Pinpoint the cell where the given text exists, returning its [X, Y] midpoint coordinate. 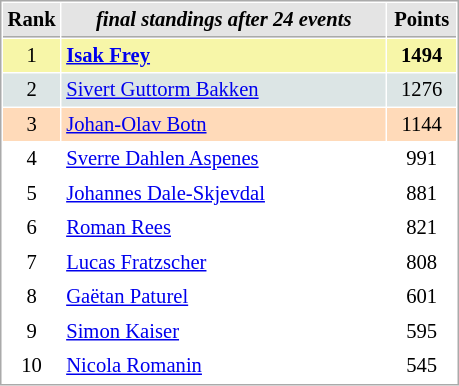
2 [32, 90]
601 [422, 296]
8 [32, 296]
Sverre Dahlen Aspenes [224, 158]
Points [422, 20]
1276 [422, 90]
Lucas Fratzscher [224, 262]
Isak Frey [224, 56]
Gaëtan Paturel [224, 296]
4 [32, 158]
Roman Rees [224, 228]
Simon Kaiser [224, 332]
7 [32, 262]
1 [32, 56]
881 [422, 194]
808 [422, 262]
545 [422, 366]
595 [422, 332]
991 [422, 158]
6 [32, 228]
3 [32, 124]
final standings after 24 events [224, 20]
5 [32, 194]
Nicola Romanin [224, 366]
1494 [422, 56]
821 [422, 228]
1144 [422, 124]
Rank [32, 20]
Johan-Olav Botn [224, 124]
10 [32, 366]
Sivert Guttorm Bakken [224, 90]
9 [32, 332]
Johannes Dale-Skjevdal [224, 194]
